Extract the [x, y] coordinate from the center of the cell holding the provided text.  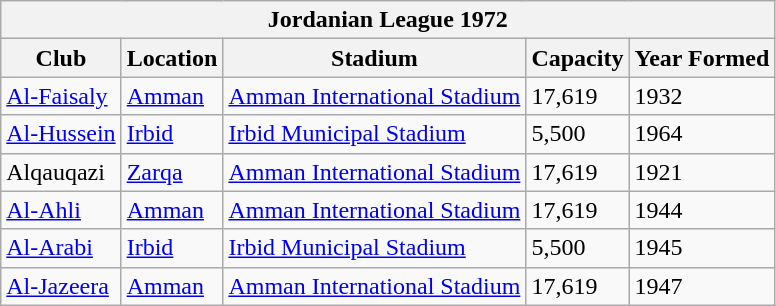
Al-Faisaly [61, 96]
1947 [702, 286]
Al-Hussein [61, 134]
1921 [702, 172]
Al-Jazeera [61, 286]
1944 [702, 210]
Capacity [578, 58]
Zarqa [172, 172]
Club [61, 58]
Jordanian League 1972 [388, 20]
Location [172, 58]
Stadium [374, 58]
Al-Arabi [61, 248]
Alqauqazi [61, 172]
1932 [702, 96]
Year Formed [702, 58]
Al-Ahli [61, 210]
1945 [702, 248]
1964 [702, 134]
